Locate the cell with the specified text and output its [x, y] center coordinate. 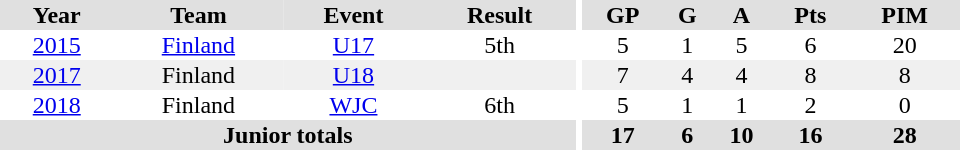
A [741, 15]
U18 [353, 75]
17 [622, 135]
16 [810, 135]
2 [810, 105]
Junior totals [288, 135]
2017 [56, 75]
2015 [56, 45]
WJC [353, 105]
G [687, 15]
GP [622, 15]
0 [904, 105]
Year [56, 15]
2018 [56, 105]
Team [198, 15]
5th [500, 45]
6th [500, 105]
Event [353, 15]
PIM [904, 15]
U17 [353, 45]
7 [622, 75]
Pts [810, 15]
20 [904, 45]
Result [500, 15]
28 [904, 135]
10 [741, 135]
